Pinpoint the cell where the given text exists, returning its (X, Y) midpoint coordinate. 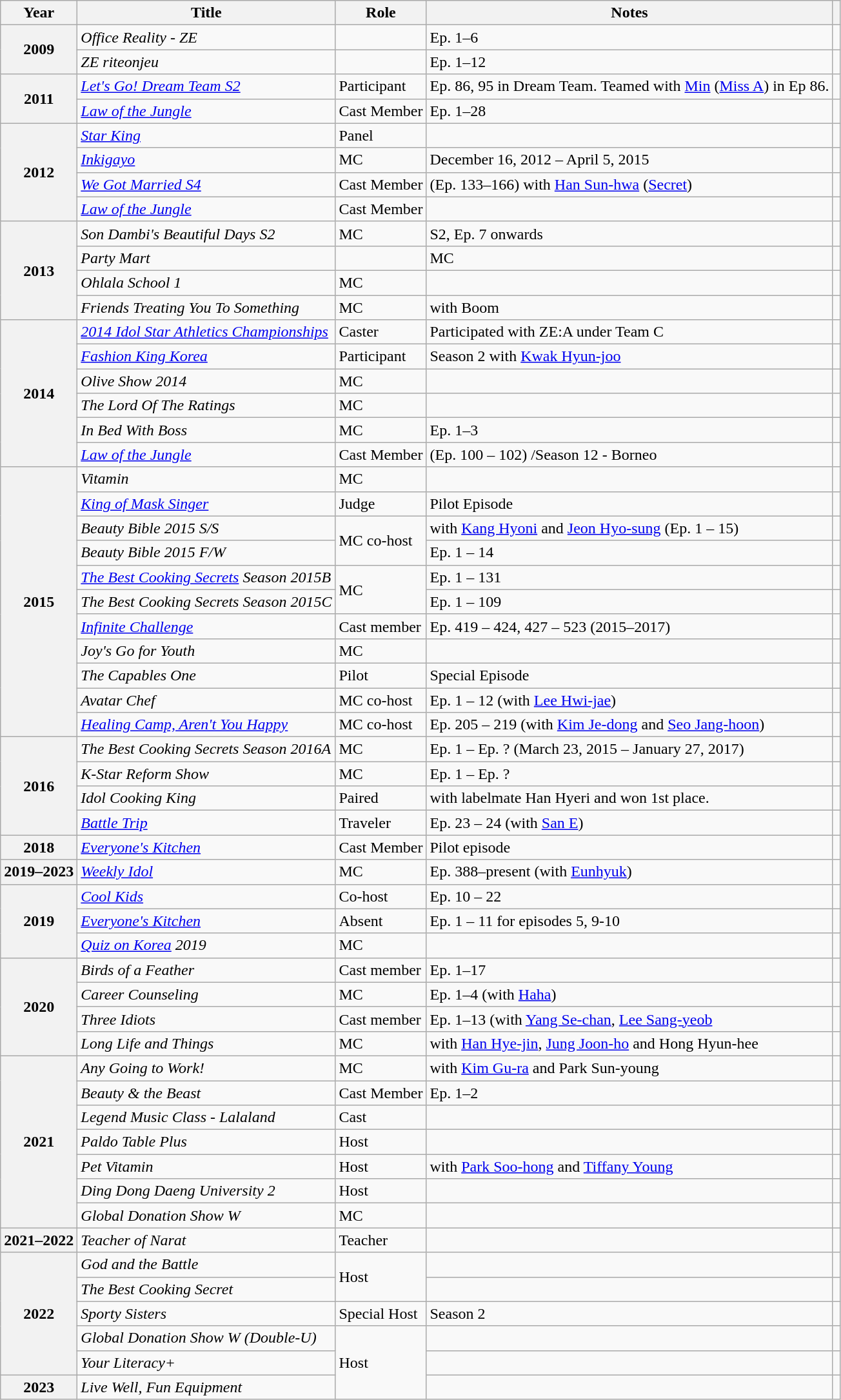
In Bed With Boss (206, 430)
Pet Vitamin (206, 1167)
Panel (381, 135)
Infinite Challenge (206, 626)
Party Mart (206, 258)
2022 (39, 1314)
Star King (206, 135)
with Boom (629, 308)
Traveler (381, 823)
2021 (39, 1141)
Pilot Episode (629, 504)
Season 2 with Kwak Hyun-joo (629, 357)
Beauty Bible 2015 S/S (206, 528)
Let's Go! Dream Team S2 (206, 86)
(Ep. 133–166) with Han Sun-hwa (Secret) (629, 184)
2019 (39, 921)
Friends Treating You To Something (206, 308)
The Best Cooking Secrets Season 2015C (206, 602)
Battle Trip (206, 823)
Vitamin (206, 479)
Fashion King Korea (206, 357)
Ep. 1 – 109 (629, 602)
S2, Ep. 7 onwards (629, 233)
Co-host (381, 896)
2023 (39, 1387)
Office Reality - ZE (206, 37)
Live Well, Fun Equipment (206, 1387)
Ep. 1–28 (629, 111)
Notes (629, 13)
Ep. 1 – 14 (629, 553)
Ep. 1–6 (629, 37)
Title (206, 13)
Your Literacy+ (206, 1363)
Year (39, 13)
Special Host (381, 1314)
Ep. 1–17 (629, 970)
Sporty Sisters (206, 1314)
Season 2 (629, 1314)
Legend Music Class - Lalaland (206, 1118)
Olive Show 2014 (206, 381)
Ohlala School 1 (206, 282)
Son Dambi's Beautiful Days S2 (206, 233)
2019–2023 (39, 872)
Ep. 1 – 12 (with Lee Hwi-jae) (629, 700)
The Capables One (206, 675)
Joy's Go for Youth (206, 651)
Ep. 1 – 11 for episodes 5, 9-10 (629, 921)
Ep. 205 – 219 (with Kim Je-dong and Seo Jang-hoon) (629, 725)
Weekly Idol (206, 872)
Caster (381, 332)
Birds of a Feather (206, 970)
2014 (39, 393)
Ep. 1–13 (with Yang Se-chan, Lee Sang-yeob (629, 1019)
Role (381, 13)
K-Star Reform Show (206, 774)
Teacher (381, 1240)
Special Episode (629, 675)
Ding Dong Daeng University 2 (206, 1191)
Quiz on Korea 2019 (206, 945)
Absent (381, 921)
Three Idiots (206, 1019)
with Kang Hyoni and Jeon Hyo-sung (Ep. 1 – 15) (629, 528)
Paldo Table Plus (206, 1142)
Paired (381, 798)
Healing Camp, Aren't You Happy (206, 725)
with Kim Gu-ra and Park Sun-young (629, 1068)
King of Mask Singer (206, 504)
Global Donation Show W (206, 1216)
Beauty Bible 2015 F/W (206, 553)
Beauty & the Beast (206, 1093)
Judge (381, 504)
2013 (39, 270)
Any Going to Work! (206, 1068)
ZE riteonjeu (206, 62)
Avatar Chef (206, 700)
Ep. 1 – Ep. ? (March 23, 2015 – January 27, 2017) (629, 749)
Ep. 1–3 (629, 430)
with Park Soo-hong and Tiffany Young (629, 1167)
Global Donation Show W (Double-U) (206, 1338)
with labelmate Han Hyeri and won 1st place. (629, 798)
We Got Married S4 (206, 184)
2009 (39, 50)
Career Counseling (206, 994)
December 16, 2012 – April 5, 2015 (629, 160)
Pilot (381, 675)
2018 (39, 847)
Teacher of Narat (206, 1240)
2021–2022 (39, 1240)
Ep. 23 – 24 (with San E) (629, 823)
Ep. 1–4 (with Haha) (629, 994)
Cool Kids (206, 896)
with Han Hye-jin, Jung Joon-ho and Hong Hyun-hee (629, 1043)
Idol Cooking King (206, 798)
Participated with ZE:A under Team C (629, 332)
The Best Cooking Secrets Season 2015B (206, 577)
Ep. 1 – Ep. ? (629, 774)
Ep. 1–12 (629, 62)
Cast (381, 1118)
2012 (39, 172)
2016 (39, 786)
Long Life and Things (206, 1043)
2020 (39, 1007)
2014 Idol Star Athletics Championships (206, 332)
Ep. 86, 95 in Dream Team. Teamed with Min (Miss A) in Ep 86. (629, 86)
The Best Cooking Secrets Season 2016A (206, 749)
Ep. 419 – 424, 427 – 523 (2015–2017) (629, 626)
God and the Battle (206, 1265)
Ep. 1 – 131 (629, 577)
Ep. 10 – 22 (629, 896)
The Best Cooking Secret (206, 1289)
The Lord Of The Ratings (206, 406)
2011 (39, 99)
Ep. 1–2 (629, 1093)
(Ep. 100 – 102) /Season 12 - Borneo (629, 455)
Pilot episode (629, 847)
2015 (39, 602)
Ep. 388–present (with Eunhyuk) (629, 872)
Inkigayo (206, 160)
